Detect which cell encompasses the target text, then output its [x, y] center coordinate. 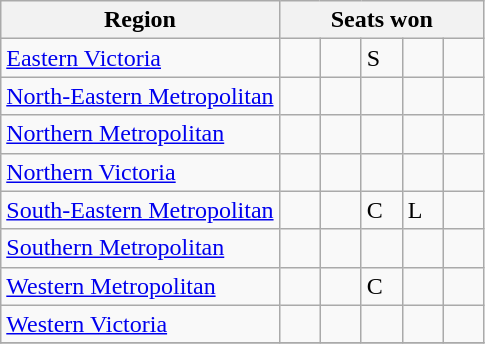
Western Victoria [140, 324]
Northern Metropolitan [140, 134]
Western Metropolitan [140, 286]
Eastern Victoria [140, 58]
North-Eastern Metropolitan [140, 96]
L [422, 210]
Southern Metropolitan [140, 248]
Seats won [382, 20]
South-Eastern Metropolitan [140, 210]
S [382, 58]
Northern Victoria [140, 172]
Region [140, 20]
